Determine the [x, y] coordinate at the center of the cell enclosing the given text.  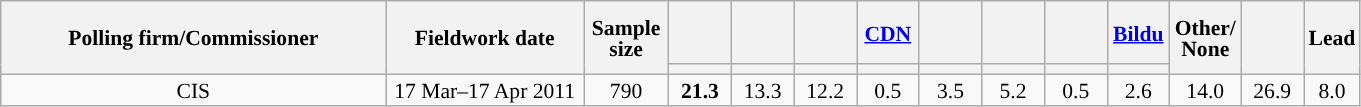
21.3 [700, 90]
CDN [888, 32]
26.9 [1272, 90]
12.2 [826, 90]
Other/None [1206, 38]
17 Mar–17 Apr 2011 [485, 90]
8.0 [1332, 90]
790 [626, 90]
CIS [194, 90]
Fieldwork date [485, 38]
Lead [1332, 38]
Bildu [1138, 32]
5.2 [1014, 90]
14.0 [1206, 90]
13.3 [762, 90]
Polling firm/Commissioner [194, 38]
Sample size [626, 38]
2.6 [1138, 90]
3.5 [950, 90]
